Identify which cell holds the provided text, then report its [x, y] central coordinate. 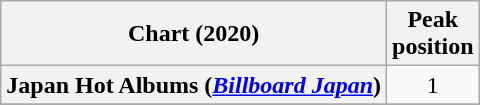
Peakposition [433, 34]
Japan Hot Albums (Billboard Japan) [194, 85]
1 [433, 85]
Chart (2020) [194, 34]
